Output the (X, Y) coordinate of the center of the cell containing the given text.  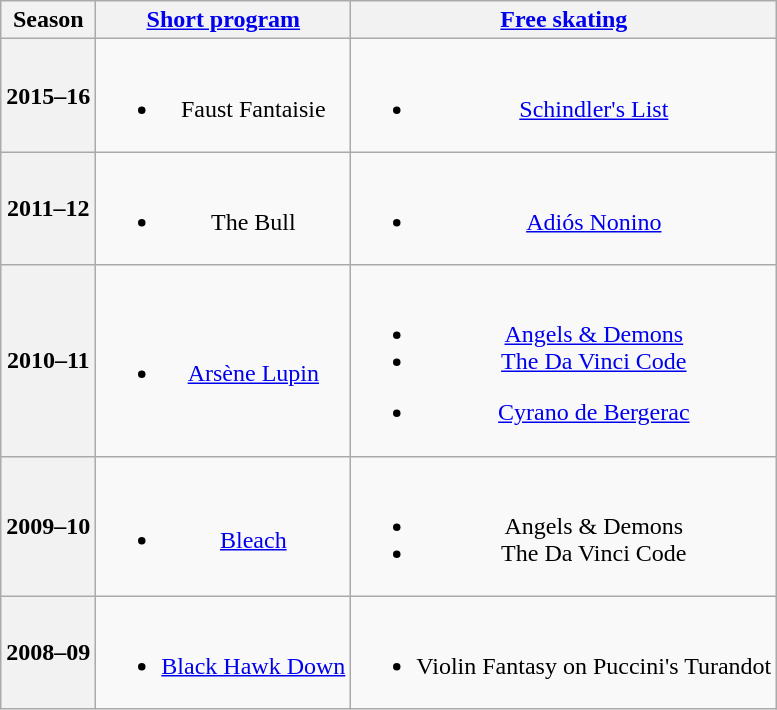
Season (48, 20)
2011–12 (48, 208)
Bleach (224, 526)
Arsène Lupin (224, 360)
Short program (224, 20)
2009–10 (48, 526)
2015–16 (48, 96)
2008–09 (48, 652)
Violin Fantasy on Puccini's Turandot (564, 652)
Free skating (564, 20)
Adiós Nonino (564, 208)
Angels & Demons The Da Vinci Code Cyrano de Bergerac (564, 360)
Black Hawk Down (224, 652)
2010–11 (48, 360)
Angels & Demons The Da Vinci Code (564, 526)
The Bull (224, 208)
Faust Fantaisie (224, 96)
Schindler's List (564, 96)
